Search for the cell housing the specified text and yield its (X, Y) center coordinate. 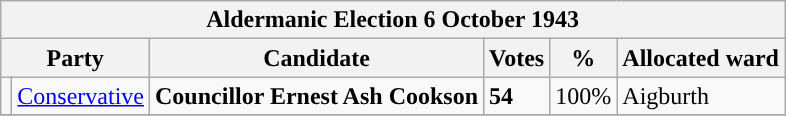
% (584, 58)
Candidate (317, 58)
Conservative (81, 96)
Councillor Ernest Ash Cookson (317, 96)
Aigburth (701, 96)
54 (517, 96)
Party (76, 58)
Aldermanic Election 6 October 1943 (393, 20)
Allocated ward (701, 58)
100% (584, 96)
Votes (517, 58)
